Scan for the cell matching the given text and deliver its [X, Y] coordinate at center. 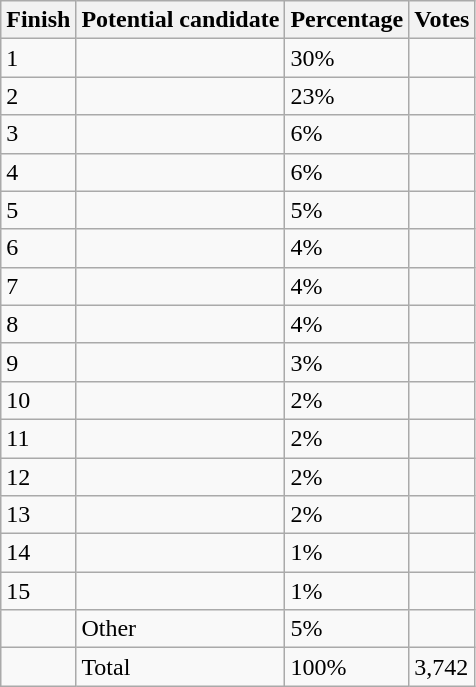
14 [38, 553]
1 [38, 58]
15 [38, 591]
3% [347, 362]
Other [180, 629]
6 [38, 248]
100% [347, 667]
3 [38, 134]
13 [38, 515]
7 [38, 286]
11 [38, 438]
30% [347, 58]
Percentage [347, 20]
3,742 [442, 667]
8 [38, 324]
5 [38, 210]
23% [347, 96]
9 [38, 362]
10 [38, 400]
Finish [38, 20]
4 [38, 172]
Total [180, 667]
Votes [442, 20]
2 [38, 96]
12 [38, 477]
Potential candidate [180, 20]
